Scan for the cell matching the given text and deliver its (x, y) coordinate at center. 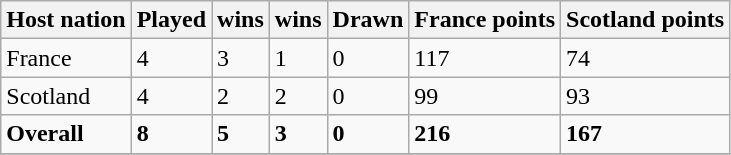
93 (646, 96)
Host nation (66, 20)
117 (485, 58)
1 (298, 58)
216 (485, 134)
8 (171, 134)
167 (646, 134)
Played (171, 20)
France (66, 58)
Scotland (66, 96)
France points (485, 20)
5 (241, 134)
99 (485, 96)
74 (646, 58)
Drawn (368, 20)
Overall (66, 134)
Scotland points (646, 20)
